Extract the (x, y) coordinate from the center of the cell holding the provided text.  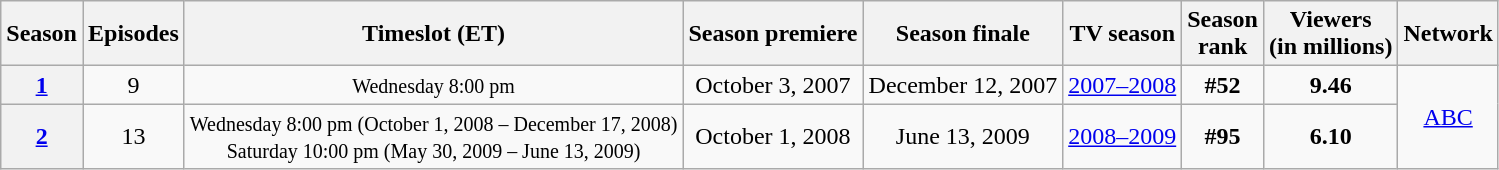
Season premiere (773, 34)
Viewers(in millions) (1330, 34)
October 3, 2007 (773, 85)
9 (133, 85)
Seasonrank (1223, 34)
2008–2009 (1122, 136)
Season finale (963, 34)
#52 (1223, 85)
13 (133, 136)
June 13, 2009 (963, 136)
1 (42, 85)
2 (42, 136)
Timeslot (ET) (434, 34)
2007–2008 (1122, 85)
TV season (1122, 34)
October 1, 2008 (773, 136)
6.10 (1330, 136)
Episodes (133, 34)
#95 (1223, 136)
Wednesday 8:00 pm (434, 85)
Wednesday 8:00 pm (October 1, 2008 – December 17, 2008)Saturday 10:00 pm (May 30, 2009 – June 13, 2009) (434, 136)
Network (1448, 34)
ABC (1448, 118)
December 12, 2007 (963, 85)
9.46 (1330, 85)
Season (42, 34)
